For the text-containing cell, return its midpoint in [X, Y] coordinate format. 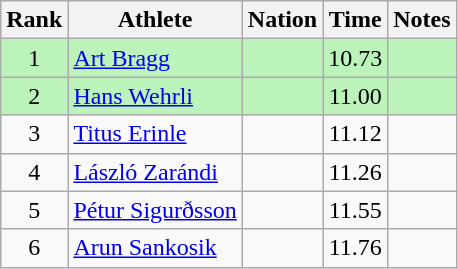
Art Bragg [155, 58]
11.12 [356, 134]
11.26 [356, 172]
5 [34, 210]
Athlete [155, 20]
Nation [282, 20]
Notes [422, 20]
Time [356, 20]
Titus Erinle [155, 134]
Arun Sankosik [155, 248]
2 [34, 96]
3 [34, 134]
Rank [34, 20]
Pétur Sigurðsson [155, 210]
László Zarándi [155, 172]
10.73 [356, 58]
11.00 [356, 96]
4 [34, 172]
11.76 [356, 248]
6 [34, 248]
Hans Wehrli [155, 96]
11.55 [356, 210]
1 [34, 58]
